For the text-containing cell, return its midpoint in (X, Y) coordinate format. 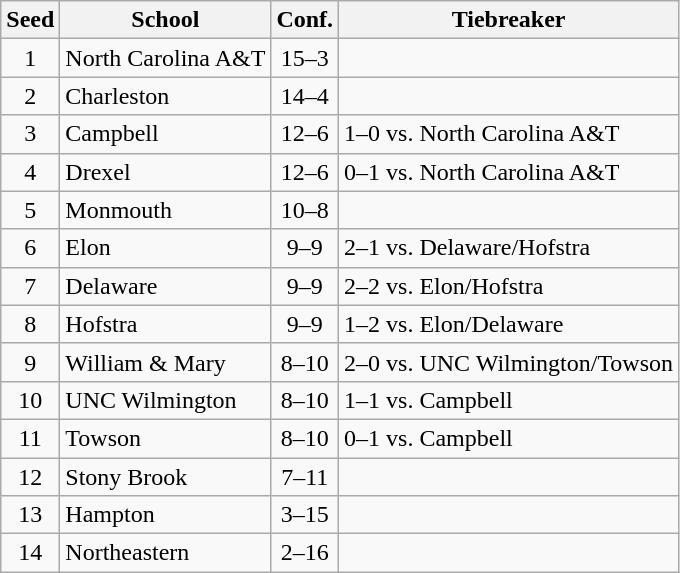
6 (30, 248)
2 (30, 96)
Towson (166, 438)
School (166, 20)
10–8 (305, 210)
UNC Wilmington (166, 400)
11 (30, 438)
15–3 (305, 58)
Charleston (166, 96)
1–0 vs. North Carolina A&T (509, 134)
2–2 vs. Elon/Hofstra (509, 286)
3 (30, 134)
Monmouth (166, 210)
William & Mary (166, 362)
12 (30, 477)
7–11 (305, 477)
Tiebreaker (509, 20)
Stony Brook (166, 477)
Seed (30, 20)
4 (30, 172)
10 (30, 400)
2–0 vs. UNC Wilmington/Towson (509, 362)
Hofstra (166, 324)
1 (30, 58)
Conf. (305, 20)
14–4 (305, 96)
9 (30, 362)
Drexel (166, 172)
13 (30, 515)
1–1 vs. Campbell (509, 400)
3–15 (305, 515)
14 (30, 553)
5 (30, 210)
North Carolina A&T (166, 58)
0–1 vs. Campbell (509, 438)
7 (30, 286)
0–1 vs. North Carolina A&T (509, 172)
Northeastern (166, 553)
8 (30, 324)
2–1 vs. Delaware/Hofstra (509, 248)
Elon (166, 248)
2–16 (305, 553)
1–2 vs. Elon/Delaware (509, 324)
Hampton (166, 515)
Campbell (166, 134)
Delaware (166, 286)
